Return the (x, y) coordinate for the center point of the cell that contains the specified text.  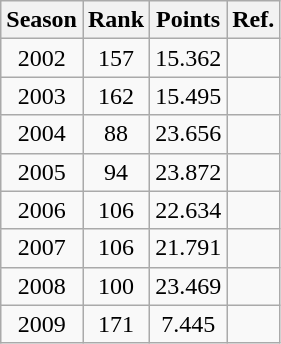
23.656 (188, 134)
94 (116, 172)
2006 (42, 210)
23.469 (188, 286)
21.791 (188, 248)
2004 (42, 134)
100 (116, 286)
2003 (42, 96)
2008 (42, 286)
15.362 (188, 58)
Ref. (254, 20)
2002 (42, 58)
157 (116, 58)
171 (116, 324)
Points (188, 20)
2009 (42, 324)
15.495 (188, 96)
88 (116, 134)
2005 (42, 172)
23.872 (188, 172)
2007 (42, 248)
Season (42, 20)
162 (116, 96)
7.445 (188, 324)
Rank (116, 20)
22.634 (188, 210)
